For the text-containing cell, return its midpoint in (X, Y) coordinate format. 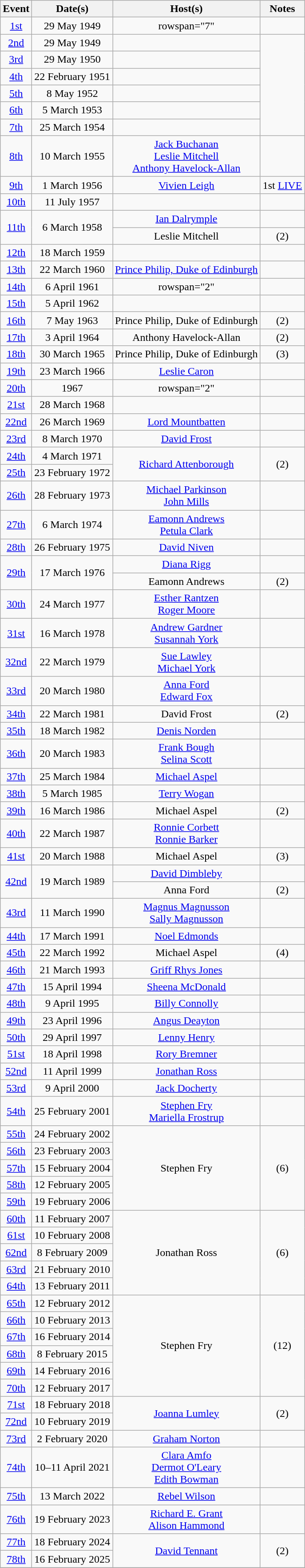
21 March 1993 (72, 970)
9 April 1995 (72, 1004)
Lord Mountbatten (186, 422)
73rd (16, 1439)
23 February 1972 (72, 472)
47th (16, 987)
Sue Lawley Michael York (186, 662)
Stephen Fry Mariella Frostrup (186, 1111)
11 March 1990 (72, 913)
Vivien Leigh (186, 185)
35th (16, 731)
71st (16, 1404)
17 March 1991 (72, 936)
50th (16, 1037)
6th (16, 110)
20th (16, 388)
53rd (16, 1088)
8 March 1970 (72, 439)
30 March 1965 (72, 354)
Terry Wogan (186, 793)
19 February 2023 (72, 1519)
5th (16, 93)
15 April 1994 (72, 987)
Michael Parkinson John Mills (186, 495)
Leslie Mitchell (186, 236)
1st (16, 26)
65th (16, 1303)
30th (16, 604)
Ian Dalrymple (186, 219)
16th (16, 320)
25th (16, 472)
54th (16, 1111)
18 February 2024 (72, 1542)
8th (16, 156)
Clara Amfo Dermot O'Leary Edith Bowman (186, 1468)
44th (16, 936)
59th (16, 1202)
75th (16, 1496)
18 March 1959 (72, 253)
14th (16, 287)
66th (16, 1320)
49th (16, 1020)
29 May 1950 (72, 60)
Andrew Gardner Susannah York (186, 633)
22 March 1987 (72, 833)
11 February 2007 (72, 1219)
Eamonn Andrews Petula Clark (186, 524)
Jack Docherty (186, 1088)
23 April 1996 (72, 1020)
Event (16, 9)
15 February 2004 (72, 1168)
5 April 1962 (72, 304)
22 March 1979 (72, 662)
26th (16, 495)
10 March 1955 (72, 156)
Host(s) (186, 9)
(4) (282, 953)
13 March 2022 (72, 1496)
8 May 1952 (72, 93)
16 February 2014 (72, 1337)
6 April 1961 (72, 287)
17 March 1976 (72, 573)
6 March 1974 (72, 524)
Graham Norton (186, 1439)
Frank Bough Selina Scott (186, 754)
Griff Rhys Jones (186, 970)
40th (16, 833)
28 February 1973 (72, 495)
10th (16, 202)
74th (16, 1468)
55th (16, 1134)
9th (16, 185)
17th (16, 337)
11th (16, 227)
11 July 1957 (72, 202)
33rd (16, 691)
1967 (72, 388)
Denis Norden (186, 731)
69th (16, 1371)
32nd (16, 662)
Jack Buchanan Leslie Mitchell Anthony Havelock-Allan (186, 156)
58th (16, 1185)
18 March 1982 (72, 731)
13th (16, 270)
22nd (16, 422)
31st (16, 633)
Richard Attenborough (186, 464)
52nd (16, 1071)
23 February 2003 (72, 1151)
23 March 1966 (72, 371)
22 March 1960 (72, 270)
78th (16, 1559)
14 February 2016 (72, 1371)
1 March 1956 (72, 185)
4 March 1971 (72, 456)
16 March 1986 (72, 810)
68th (16, 1354)
Anthony Havelock-Allan (186, 337)
5 March 1953 (72, 110)
7 May 1963 (72, 320)
24th (16, 456)
20 March 1988 (72, 856)
(12) (282, 1345)
61st (16, 1236)
48th (16, 1004)
39th (16, 810)
6 March 1958 (72, 227)
7th (16, 127)
37th (16, 776)
45th (16, 953)
67th (16, 1337)
Esther Rantzen Roger Moore (186, 604)
10 February 2008 (72, 1236)
Joanna Lumley (186, 1413)
22 March 1981 (72, 714)
38th (16, 793)
22 February 1951 (72, 76)
Noel Edmonds (186, 936)
20 March 1983 (72, 754)
22 March 1992 (72, 953)
rowspan="7" (186, 26)
64th (16, 1286)
18 February 2018 (72, 1404)
13 February 2011 (72, 1286)
29th (16, 573)
2 February 2020 (72, 1439)
16 March 1978 (72, 633)
10 February 2019 (72, 1421)
27th (16, 524)
76th (16, 1519)
19 February 2006 (72, 1202)
42nd (16, 882)
Sheena McDonald (186, 987)
19 March 1989 (72, 882)
David Dimbleby (186, 873)
Angus Deayton (186, 1020)
21st (16, 405)
Notes (282, 9)
David Tennant (186, 1551)
4th (16, 76)
21 February 2010 (72, 1269)
16 February 2025 (72, 1559)
12 February 2005 (72, 1185)
23rd (16, 439)
63rd (16, 1269)
5 March 1985 (72, 793)
2nd (16, 43)
56th (16, 1151)
18th (16, 354)
19th (16, 371)
25 February 2001 (72, 1111)
77th (16, 1542)
20 March 1980 (72, 691)
3 April 1964 (72, 337)
43rd (16, 913)
10–11 April 2021 (72, 1468)
Date(s) (72, 9)
Leslie Caron (186, 371)
34th (16, 714)
11 April 1999 (72, 1071)
26 February 1975 (72, 548)
Richard E. Grant Alison Hammond (186, 1519)
70th (16, 1388)
12 February 2012 (72, 1303)
25 March 1954 (72, 127)
Billy Connolly (186, 1004)
12 February 2017 (72, 1388)
3rd (16, 60)
36th (16, 754)
8 February 2009 (72, 1252)
60th (16, 1219)
1st LIVE (282, 185)
Eamonn Andrews (186, 581)
72nd (16, 1421)
10 February 2013 (72, 1320)
18 April 1998 (72, 1054)
29 April 1997 (72, 1037)
26 March 1969 (72, 422)
28th (16, 548)
46th (16, 970)
28 March 1968 (72, 405)
Ronnie Corbett Ronnie Barker (186, 833)
24 February 2002 (72, 1134)
12th (16, 253)
8 February 2015 (72, 1354)
David Niven (186, 548)
51st (16, 1054)
Rory Bremner (186, 1054)
Anna Ford Edward Fox (186, 691)
9 April 2000 (72, 1088)
Lenny Henry (186, 1037)
Anna Ford (186, 890)
57th (16, 1168)
Diana Rigg (186, 564)
62nd (16, 1252)
24 March 1977 (72, 604)
15th (16, 304)
41st (16, 856)
25 March 1984 (72, 776)
Magnus Magnusson Sally Magnusson (186, 913)
Rebel Wilson (186, 1496)
